Find where the given text appears and provide that cell's center as [x, y] coordinate. 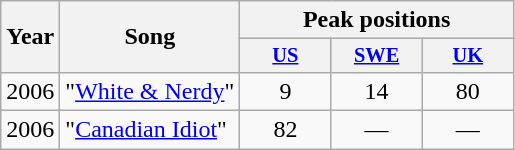
Peak positions [377, 20]
14 [376, 91]
"White & Nerdy" [150, 91]
SWE [376, 56]
80 [468, 91]
82 [286, 130]
US [286, 56]
Year [30, 37]
"Canadian Idiot" [150, 130]
9 [286, 91]
Song [150, 37]
UK [468, 56]
